Detect which cell encompasses the target text, then output its (x, y) center coordinate. 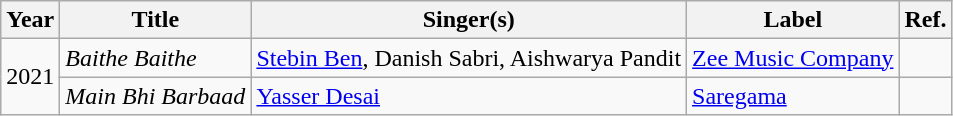
Main Bhi Barbaad (156, 96)
Zee Music Company (793, 58)
Stebin Ben, Danish Sabri, Aishwarya Pandit (469, 58)
Title (156, 20)
Saregama (793, 96)
Label (793, 20)
2021 (30, 77)
Singer(s) (469, 20)
Year (30, 20)
Baithe Baithe (156, 58)
Ref. (926, 20)
Yasser Desai (469, 96)
